Find where the given text appears and provide that cell's center as [x, y] coordinate. 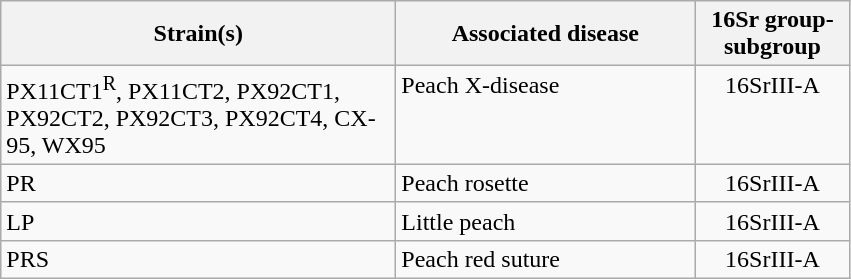
16Sr group-subgroup [772, 34]
LP [198, 221]
Associated disease [546, 34]
PRS [198, 259]
Peach X-disease [546, 116]
Strain(s) [198, 34]
PX11CT1R, PX11CT2, PX92CT1, PX92CT2, PX92CT3, PX92CT4, CX-95, WX95 [198, 116]
Little peach [546, 221]
Peach red suture [546, 259]
Peach rosette [546, 183]
PR [198, 183]
